Extract the (x, y) coordinate from the center of the cell holding the provided text.  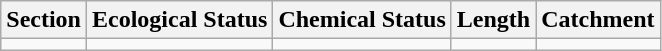
Ecological Status (179, 20)
Length (493, 20)
Catchment (598, 20)
Chemical Status (362, 20)
Section (44, 20)
